Return (X, Y) of the center of cell containing provided text 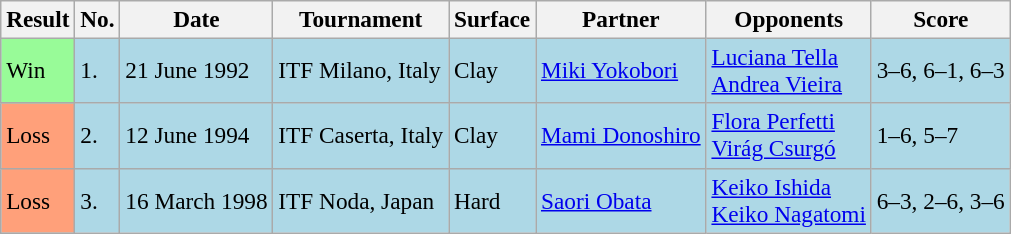
Flora Perfetti Virág Csurgó (788, 136)
21 June 1992 (196, 70)
Mami Donoshiro (621, 136)
Luciana Tella Andrea Vieira (788, 70)
Win (38, 70)
6–3, 2–6, 3–6 (940, 200)
Result (38, 19)
Saori Obata (621, 200)
No. (98, 19)
Partner (621, 19)
ITF Noda, Japan (361, 200)
1–6, 5–7 (940, 136)
12 June 1994 (196, 136)
Score (940, 19)
16 March 1998 (196, 200)
1. (98, 70)
Keiko Ishida Keiko Nagatomi (788, 200)
Date (196, 19)
3–6, 6–1, 6–3 (940, 70)
ITF Caserta, Italy (361, 136)
3. (98, 200)
Opponents (788, 19)
Surface (492, 19)
Miki Yokobori (621, 70)
Hard (492, 200)
Tournament (361, 19)
ITF Milano, Italy (361, 70)
2. (98, 136)
